Provide the (X, Y) coordinate of the cell's center where the given text is located.  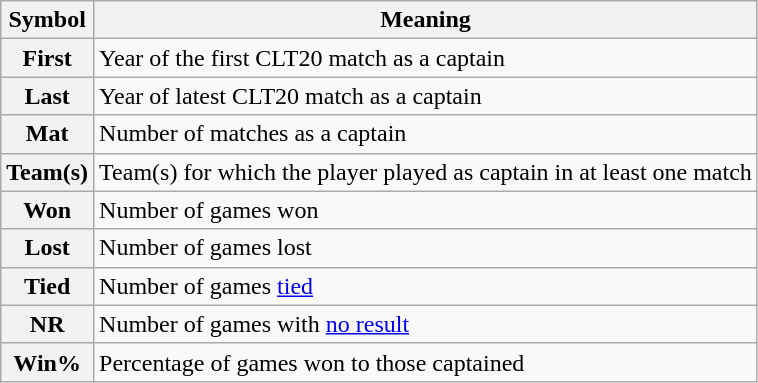
Win% (48, 362)
Mat (48, 134)
Symbol (48, 20)
Lost (48, 248)
Last (48, 96)
Year of the first CLT20 match as a captain (426, 58)
Percentage of games won to those captained (426, 362)
Won (48, 210)
Tied (48, 286)
Year of latest CLT20 match as a captain (426, 96)
Number of matches as a captain (426, 134)
Number of games won (426, 210)
Meaning (426, 20)
Number of games lost (426, 248)
Number of games tied (426, 286)
NR (48, 324)
Team(s) for which the player played as captain in at least one match (426, 172)
Team(s) (48, 172)
First (48, 58)
Number of games with no result (426, 324)
